Pinpoint the cell where the given text exists, returning its [x, y] midpoint coordinate. 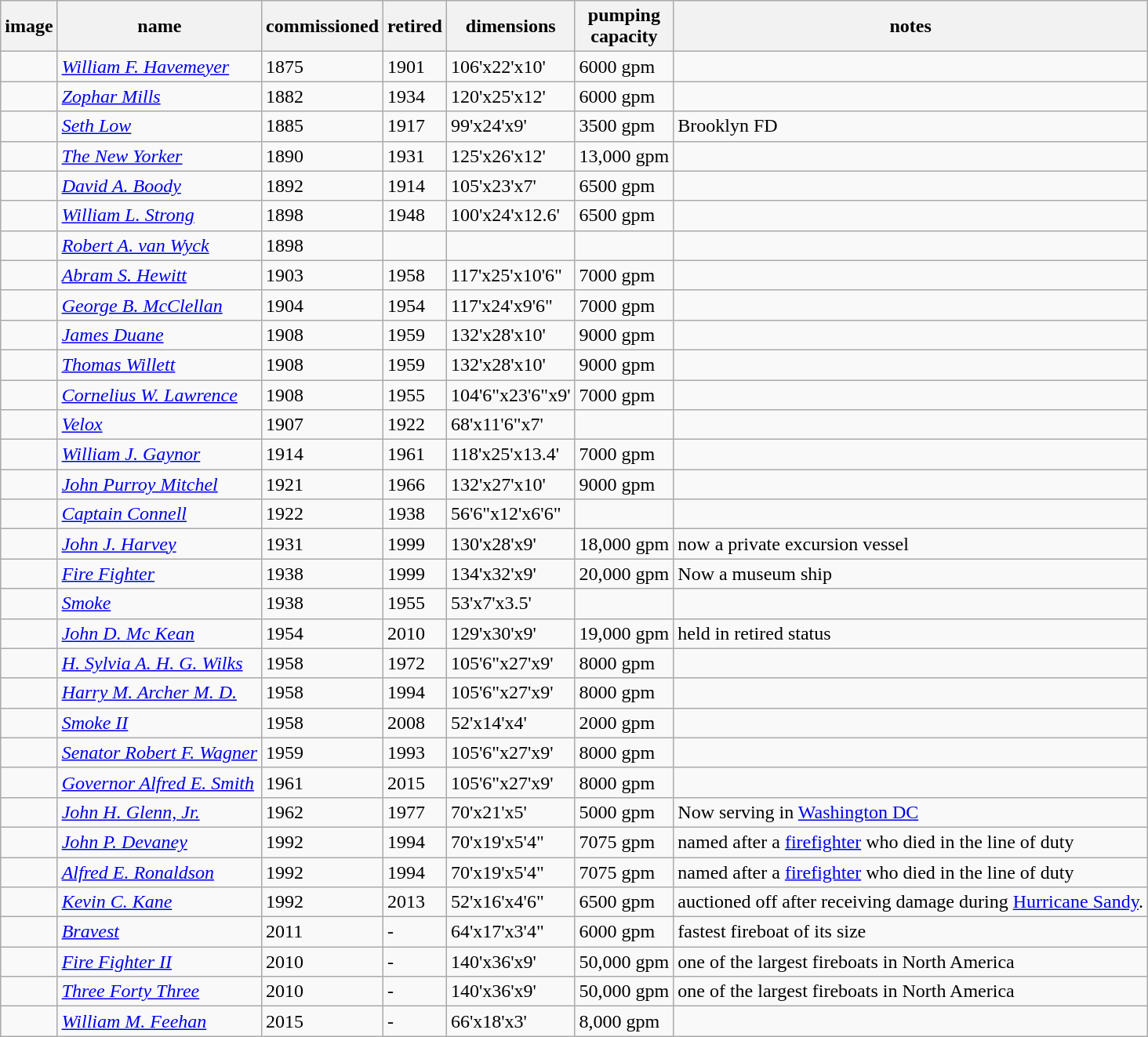
Cornelius W. Lawrence [159, 394]
1934 [416, 96]
1903 [323, 275]
William J. Gaynor [159, 455]
Abram S. Hewitt [159, 275]
68'x11'6"x7' [510, 425]
William L. Strong [159, 216]
1962 [323, 812]
1904 [323, 305]
1948 [416, 216]
The New Yorker [159, 156]
1892 [323, 186]
70'x21'x5' [510, 812]
image [29, 27]
125'x26'x12' [510, 156]
Zophar Mills [159, 96]
George B. McClellan [159, 305]
1890 [323, 156]
20,000 gpm [624, 574]
Seth Low [159, 126]
1972 [416, 663]
117'x24'x9'6" [510, 305]
Captain Connell [159, 514]
1993 [416, 752]
53'x7'x3.5' [510, 604]
1921 [323, 484]
Harry M. Archer M. D. [159, 693]
100'x24'x12.6' [510, 216]
John P. Devaney [159, 842]
Brooklyn FD [911, 126]
Three Forty Three [159, 992]
2013 [416, 902]
99'x24'x9' [510, 126]
105'x23'x7' [510, 186]
132'x27'x10' [510, 484]
commissioned [323, 27]
Fire Fighter [159, 574]
5000 gpm [624, 812]
now a private excursion vessel [911, 544]
2008 [416, 723]
2000 gpm [624, 723]
52'x16'x4'6" [510, 902]
retired [416, 27]
1966 [416, 484]
Smoke II [159, 723]
auctioned off after receiving damage during Hurricane Sandy. [911, 902]
notes [911, 27]
8,000 gpm [624, 1021]
Governor Alfred E. Smith [159, 782]
Kevin C. Kane [159, 902]
Thomas Willett [159, 364]
Now a museum ship [911, 574]
66'x18'x3' [510, 1021]
1875 [323, 67]
56'6"x12'x6'6" [510, 514]
19,000 gpm [624, 633]
1885 [323, 126]
52'x14'x4' [510, 723]
130'x28'x9' [510, 544]
William M. Feehan [159, 1021]
120'x25'x12' [510, 96]
William F. Havemeyer [159, 67]
13,000 gpm [624, 156]
Now serving in Washington DC [911, 812]
64'x17'x3'4" [510, 932]
Smoke [159, 604]
Alfred E. Ronaldson [159, 872]
John D. Mc Kean [159, 633]
John J. Harvey [159, 544]
Fire Fighter II [159, 962]
Robert A. van Wyck [159, 245]
104'6"x23'6"x9' [510, 394]
134'x32'x9' [510, 574]
dimensions [510, 27]
Velox [159, 425]
1901 [416, 67]
1882 [323, 96]
117'x25'x10'6" [510, 275]
3500 gpm [624, 126]
129'x30'x9' [510, 633]
2011 [323, 932]
18,000 gpm [624, 544]
H. Sylvia A. H. G. Wilks [159, 663]
David A. Boody [159, 186]
name [159, 27]
James Duane [159, 335]
1977 [416, 812]
held in retired status [911, 633]
1917 [416, 126]
John Purroy Mitchel [159, 484]
118'x25'x13.4' [510, 455]
Senator Robert F. Wagner [159, 752]
1907 [323, 425]
pumpingcapacity [624, 27]
fastest fireboat of its size [911, 932]
John H. Glenn, Jr. [159, 812]
106'x22'x10' [510, 67]
Bravest [159, 932]
